Return [X, Y] of the center of cell containing provided text 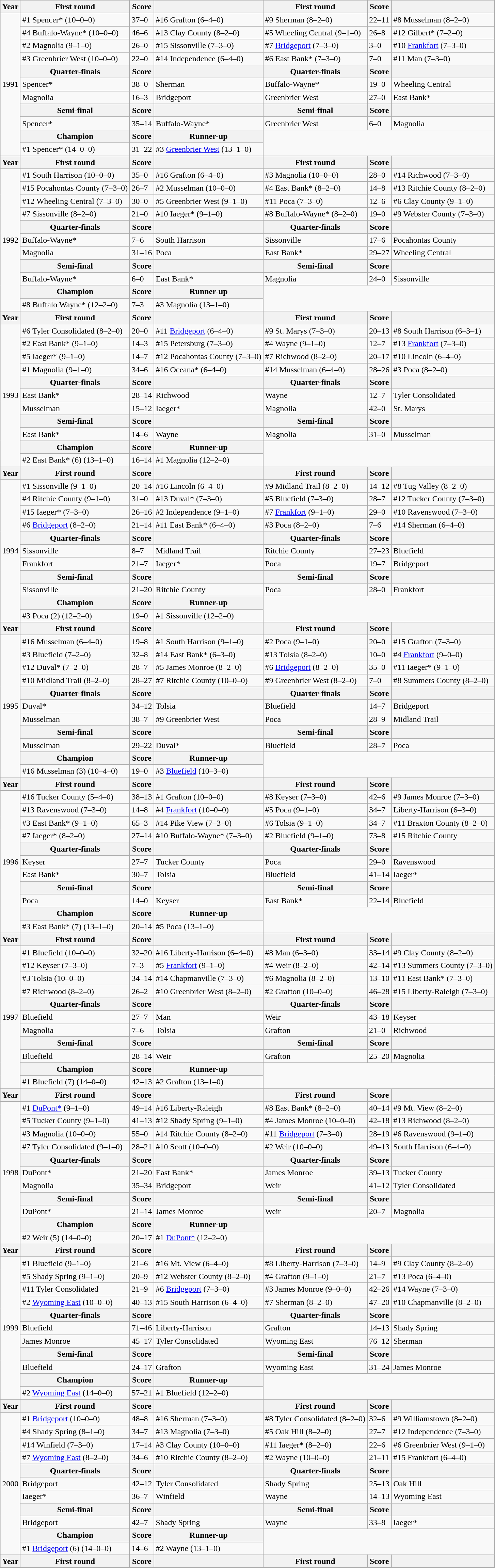
47–20 [379, 1302]
45–17 [142, 1341]
42–13 [142, 1082]
1994 [10, 551]
#2 Magnolia (9–1–0) [75, 46]
32–20 [142, 952]
#3 James Monroe (9–0–0) [315, 1289]
#14 Independence (6–4–0) [208, 59]
14–12 [379, 486]
Liberty-Harrison [208, 1328]
35–34 [142, 1185]
#3 Poca (2) (12–2–0) [75, 616]
#1 Spencer* (10–0–0) [75, 20]
#6 Clay County (9–1–0) [443, 201]
49–13 [379, 1147]
29–22 [142, 745]
#15 Iaeger* (7–3–0) [75, 512]
#2 East Bank* (6) (13–1–0) [75, 460]
30–7 [142, 875]
#11 East Bank* (7–3–0) [443, 978]
#16 Musselman (6–4–0) [75, 642]
#10 Buffalo-Wayne* (7–3–0) [208, 836]
#15 Pocahontas County (7–3–0) [75, 188]
#2 Poca (9–1–0) [315, 642]
27–14 [142, 836]
#15 Liberty-Raleigh (7–3–0) [443, 991]
#2 Musselman (10–0–0) [208, 188]
#5 Frankfort (9–1–0) [208, 965]
#11 Poca (7–3–0) [315, 201]
#1 South Harrison (10–0–0) [75, 175]
42–12 [142, 1484]
48–8 [142, 1419]
#4 Weir (8–2–0) [315, 965]
#9 Greenbrier West (8–2–0) [315, 680]
#10 Ritchie County (8–2–0) [208, 1458]
#7 Sissonville (8–2–0) [75, 214]
#7 Iaeger* (8–2–0) [75, 836]
46–28 [379, 991]
#16 Mt. View (6–4–0) [208, 1263]
#6 East Bank* (7–3–0) [315, 59]
14–3 [142, 343]
1991 [10, 84]
#15 South Harrison (6–4–0) [208, 1302]
#14 Chapmanville (7–3–0) [208, 978]
#1 Magnolia (12–2–0) [208, 460]
Liberty-Harrison (6–3–0) [443, 810]
#1 DuPont* (9–1–0) [75, 1108]
#15 Frankfort (6–4–0) [443, 1458]
#13 Clay County (8–2–0) [208, 33]
#10 Lincoln (6–4–0) [443, 356]
#16 Tucker County (5–4–0) [75, 797]
#7 Sherman (8–2–0) [315, 1302]
South Harrison (6–4–0) [443, 1147]
#5 Tucker County (9–1–0) [75, 1121]
42–0 [379, 408]
76–12 [379, 1341]
#3 Greenbrier West (13–1–0) [208, 149]
#12 Shady Spring (9–1–0) [208, 1121]
#12 Pocahontas County (7–3–0) [208, 356]
26–2 [142, 991]
#9 Sherman (8–2–0) [315, 20]
43–18 [379, 1017]
16–3 [142, 97]
30–0 [142, 201]
#5 Poca (13–1–0) [208, 926]
26–16 [142, 512]
31–24 [379, 1367]
#8 Tyler Consolidated (8–2–0) [315, 1419]
#16 Musselman (3) (10–4–0) [75, 771]
2000 [10, 1484]
#11 Braxton County (8–2–0) [443, 823]
41–14 [379, 875]
34–14 [142, 978]
#7 Bridgeport (7–3–0) [315, 46]
27–0 [379, 97]
#4 Wayne (9–1–0) [315, 343]
#3 Bluefield (7–2–0) [75, 654]
19–8 [142, 642]
42–26 [379, 1289]
#8 Buffalo-Wayne* (8–2–0) [315, 214]
#4 Grafton (9–1–0) [315, 1276]
35–14 [142, 123]
#2 Grafton (10–0–0) [315, 991]
24–17 [142, 1367]
#5 Greenbrier West (9–1–0) [208, 201]
#10 Ravenswood (7–3–0) [443, 512]
#16 Oceana* (6–4–0) [208, 369]
#1 Bridgeport (6) (14–0–0) [75, 1548]
#1 Sissonville (12–2–0) [208, 616]
13–10 [379, 978]
#4 James Monroe (10–0–0) [315, 1121]
#6 Greenbrier West (9–1–0) [443, 1445]
#4 Shady Spring (8–1–0) [75, 1432]
#2 Weir (5) (14–0–0) [75, 1238]
#10 Midland Trail (8–2–0) [75, 680]
#2 Wayne (13–1–0) [208, 1548]
#9 Mt. View (8–2–0) [443, 1108]
#12 Independence (7–3–0) [443, 1432]
#12 Wheeling Central (7–3–0) [75, 201]
#12 Tucker County (7–3–0) [443, 499]
#12 Webster County (8–2–0) [208, 1276]
#14 Musselman (6–4–0) [315, 369]
#6 Tolsia (9–1–0) [315, 823]
#14 Richwood (7–3–0) [443, 175]
#7 Frankfort (9–1–0) [315, 512]
#9 St. Marys (7–3–0) [315, 330]
#9 Greenbrier West [208, 719]
#8 Summers County (8–2–0) [443, 680]
21–6 [142, 1263]
#15 Petersburg (7–3–0) [208, 343]
#8 Liberty-Harrison (7–3–0) [315, 1263]
#12 Duval* (7–2–0) [75, 667]
42–6 [379, 797]
38–7 [142, 719]
#10 Frankfort (7–3–0) [443, 46]
28–21 [142, 1147]
22–6 [379, 1445]
#4 East Bank* (8–2–0) [315, 188]
#9 Midland Trail (8–2–0) [315, 486]
1993 [10, 395]
#7 Ritchie County (10–0–0) [208, 680]
#15 Sissonville (7–3–0) [208, 46]
#4 Buffalo-Wayne* (10–0–0) [75, 33]
73–8 [379, 836]
3–0 [379, 46]
#3 Magnolia (13–1–0) [208, 305]
8–7 [142, 551]
#3 Bluefield (10–3–0) [208, 771]
#14 Winfield (7–3–0) [75, 1445]
49–14 [142, 1108]
#16 Lincoln (6–4–0) [208, 486]
#4 Frankfort (10–0–0) [208, 810]
#2 Wyoming East (14–0–0) [75, 1393]
#5 James Monroe (8–2–0) [208, 667]
#2 Grafton (13–1–0) [208, 1082]
39–13 [379, 1173]
#11 Bridgeport (6–4–0) [208, 330]
26–8 [379, 33]
24–0 [379, 279]
32–8 [142, 654]
#11 Bridgeport (7–3–0) [315, 1134]
33–8 [379, 1522]
#3 Clay County (10–0–0) [208, 1445]
#5 Iaeger* (9–1–0) [75, 356]
#10 Scott (10–0–0) [208, 1147]
#13 Richwood (8–2–0) [443, 1121]
#4 Frankfort (9–0–0) [443, 654]
28–9 [379, 719]
71–46 [142, 1328]
19–7 [379, 564]
38–13 [142, 797]
#3 East Bank* (7) (13–1–0) [75, 926]
#1 Bluefield (9–1–0) [75, 1263]
42–18 [379, 1121]
#2 Wayne (10–0–0) [315, 1458]
42–7 [142, 1522]
40–14 [379, 1108]
41–12 [379, 1185]
33–14 [379, 952]
#1 Sissonville (9–1–0) [75, 486]
1998 [10, 1173]
25–20 [379, 1056]
17–14 [142, 1445]
#15 Ritchie County [443, 836]
#7 Tyler Consolidated (9–1–0) [75, 1147]
1995 [10, 707]
#11 East Bank* (6–4–0) [208, 525]
25–13 [379, 1484]
14–9 [379, 1263]
#1 South Harrison (9–1–0) [208, 642]
22–0 [142, 59]
Oak Hill [443, 1484]
20–13 [379, 330]
#13 Magnolia (7–3–0) [208, 1432]
17–6 [379, 240]
Ravenswood [443, 862]
#13 Duval* (7–3–0) [208, 499]
16–14 [142, 460]
#1 DuPont* (12–2–0) [208, 1238]
22–11 [379, 20]
20–7 [379, 1212]
#14 Wayne (7–3–0) [443, 1289]
1997 [10, 1017]
Pocahontas County [443, 240]
#14 East Bank* (6–3–0) [208, 654]
20–9 [142, 1276]
#8 East Bank* (8–2–0) [315, 1108]
21–9 [142, 1289]
22–14 [379, 901]
21–11 [379, 1458]
1999 [10, 1328]
#2 Bluefield (9–1–0) [315, 836]
1996 [10, 862]
#1 Magnolia (9–1–0) [75, 369]
#15 Grafton (7–3–0) [443, 642]
#3 East Bank* (9–1–0) [75, 823]
#13 Ritchie County (8–2–0) [443, 188]
46–6 [142, 33]
#16 Liberty-Raleigh [208, 1108]
12–6 [379, 201]
#7 Wyoming East (8–2–0) [75, 1458]
#8 Man (6–3–0) [315, 952]
#13 Frankfort (7–3–0) [443, 343]
#14 Ritchie County (8–2–0) [208, 1134]
#12 Gilbert* (7–2–0) [443, 33]
#16 Liberty-Harrison (6–4–0) [208, 952]
#13 Summers County (7–3–0) [443, 965]
#4 Ritchie County (9–1–0) [75, 499]
#5 Oak Hill (8–2–0) [315, 1432]
37–0 [142, 20]
32–6 [379, 1419]
St. Marys [443, 408]
#8 Musselman (8–2–0) [443, 20]
1992 [10, 240]
#2 East Bank* (9–1–0) [75, 343]
#12 Keyser (7–3–0) [75, 965]
#5 Poca (9–1–0) [315, 810]
#2 Weir (10–0–0) [315, 1147]
#11 Man (7–3–0) [443, 59]
14–0 [142, 901]
31–22 [142, 149]
28–26 [379, 369]
Winfield [208, 1497]
29–27 [379, 253]
26–0 [142, 46]
#11 Iaeger* (9–1–0) [443, 667]
#13 Tolsia (8–2–0) [315, 654]
#1 Bluefield (12–2–0) [208, 1393]
#5 Wheeling Central (9–1–0) [315, 33]
#14 Sherman (6–4–0) [443, 525]
10–0 [379, 654]
#2 Wyoming East (10–0–0) [75, 1302]
36–7 [142, 1497]
#8 Tug Valley (8–2–0) [443, 486]
#1 Bluefield (10–0–0) [75, 952]
31–16 [142, 253]
#13 Poca (6–4–0) [443, 1276]
55–0 [142, 1134]
South Harrison [208, 240]
#1 Bluefield (7) (14–0–0) [75, 1082]
#6 Bridgeport (7–3–0) [208, 1289]
#10 Iaeger* (9–1–0) [208, 214]
34–12 [142, 706]
#1 Spencer* (14–0–0) [75, 149]
57–21 [142, 1393]
#11 Tyler Consolidated [75, 1289]
#11 Iaeger* (8–2–0) [315, 1445]
26–7 [142, 188]
Man [208, 1017]
65–3 [142, 823]
#8 South Harrison (6–3–1) [443, 330]
42–14 [379, 965]
28–19 [379, 1134]
27–23 [379, 551]
#10 Greenbrier West (8–2–0) [208, 991]
#1 Grafton (10–0–0) [208, 797]
40–13 [142, 1302]
#13 Ravenswood (7–3–0) [75, 810]
#14 Pike View (7–3–0) [208, 823]
#6 Tyler Consolidated (8–2–0) [75, 330]
#5 Bluefield (7–3–0) [315, 499]
28–27 [142, 680]
#9 Webster County (7–3–0) [443, 214]
#9 James Monroe (7–3–0) [443, 797]
#3 Greenbrier West (10–0–0) [75, 59]
#9 Williamstown (8–2–0) [443, 1419]
#8 Buffalo Wayne* (12–2–0) [75, 305]
#10 Chapmanville (8–2–0) [443, 1302]
#2 Independence (9–1–0) [208, 512]
#8 Keyser (7–3–0) [315, 797]
#6 Ravenswood (9–1–0) [443, 1134]
38–0 [142, 84]
#3 Tolsia (10–0–0) [75, 978]
#16 Sherman (7–3–0) [208, 1419]
#6 Magnolia (8–2–0) [315, 978]
41–13 [142, 1121]
#1 Bridgeport (10–0–0) [75, 1419]
15–12 [142, 408]
#5 Shady Spring (9–1–0) [75, 1276]
